Return the [X, Y] coordinate for the center point of the cell that contains the specified text.  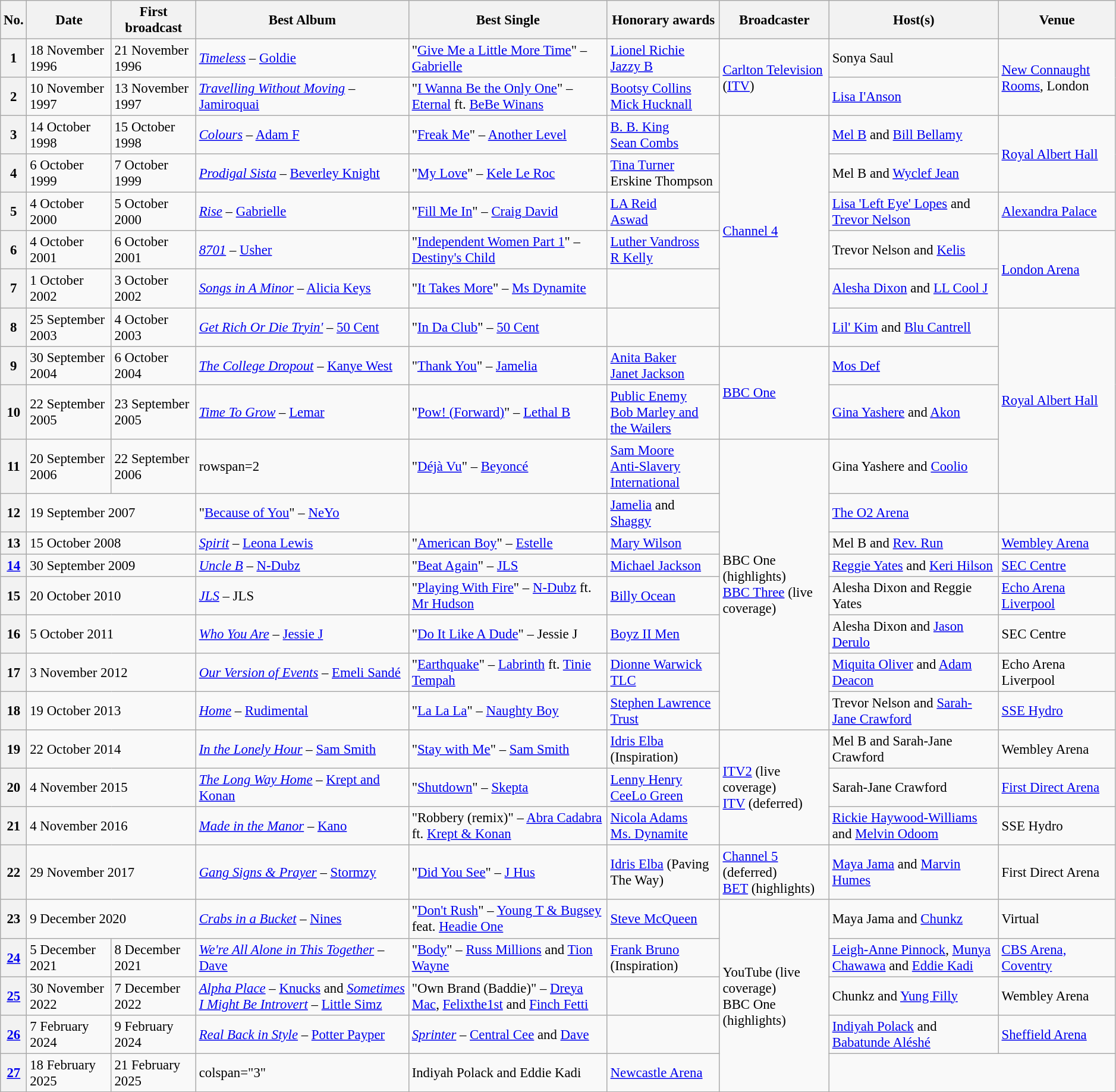
4 October 2000 [69, 212]
Rise – Gabrielle [302, 212]
8 [14, 327]
Date [69, 20]
Lionel RichieJazzy B [664, 58]
Nicola AdamsMs. Dynamite [664, 826]
Luther VandrossR Kelly [664, 250]
Sonya Saul [913, 58]
Maya Jama and Marvin Humes [913, 873]
8 December 2021 [153, 957]
30 September 2009 [111, 565]
7 [14, 289]
13 [14, 543]
Chunkz and Yung Filly [913, 996]
ITV2 (live coverage)ITV (deferred) [774, 788]
3 October 2002 [153, 289]
Alpha Place – Knucks and Sometimes I Might Be Introvert – Little Simz [302, 996]
22 [14, 873]
In the Lonely Hour – Sam Smith [302, 749]
Uncle B – N-Dubz [302, 565]
Mel B and Sarah-Jane Crawford [913, 749]
"In Da Club" – 50 Cent [508, 327]
15 October 1998 [153, 136]
27 [14, 1072]
"Robbery (remix)" – Abra Cadabra ft. Krept & Konan [508, 826]
"Pow! (Forward)" – Lethal B [508, 412]
10 [14, 412]
Newcastle Arena [664, 1072]
13 November 1997 [153, 96]
Idris Elba (Inspiration) [664, 749]
Indiyah Polack and Babatunde Aléshé [913, 1034]
18 February 2025 [69, 1072]
Tina TurnerErskine Thompson [664, 174]
Sarah-Jane Crawford [913, 788]
"Did You See" – J Hus [508, 873]
BBC One [774, 392]
20 October 2010 [111, 596]
Honorary awards [664, 20]
"I Wanna Be the Only One" – Eternal ft. BeBe Winans [508, 96]
Time To Grow – Lemar [302, 412]
4 November 2016 [111, 826]
5 [14, 212]
9 December 2020 [111, 919]
18 November 1996 [69, 58]
Channel 5 (deferred)BET (highlights) [774, 873]
Leigh-Anne Pinnock, Munya Chawawa and Eddie Kadi [913, 957]
Maya Jama and Chunkz [913, 919]
"Déjà Vu" – Beyoncé [508, 466]
Alesha Dixon and Reggie Yates [913, 596]
Colours – Adam F [302, 136]
3 [14, 136]
Carlton Television (ITV) [774, 77]
Indiyah Polack and Eddie Kadi [508, 1072]
"Stay with Me" – Sam Smith [508, 749]
Spirit – Leona Lewis [302, 543]
"Playing With Fire" – N-Dubz ft. Mr Hudson [508, 596]
"My Love" – Kele Le Roc [508, 174]
4 October 2001 [69, 250]
9 [14, 365]
14 [14, 565]
Timeless – Goldie [302, 58]
YouTube (live coverage)BBC One (highlights) [774, 996]
Sam MooreAnti-Slavery International [664, 466]
"Thank You" – Jamelia [508, 365]
"Independent Women Part 1" – Destiny's Child [508, 250]
7 February 2024 [69, 1034]
Travelling Without Moving – Jamiroquai [302, 96]
22 September 2005 [69, 412]
1 [14, 58]
CBS Arena, Coventry [1057, 957]
7 December 2022 [153, 996]
rowspan=2 [302, 466]
11 [14, 466]
24 [14, 957]
Sprinter – Central Cee and Dave [508, 1034]
26 [14, 1034]
16 [14, 634]
Made in the Manor – Kano [302, 826]
B. B. KingSean Combs [664, 136]
"Fill Me In" – Craig David [508, 212]
Prodigal Sista – Beverley Knight [302, 174]
New Connaught Rooms, London [1057, 77]
21 [14, 826]
"Freak Me" – Another Level [508, 136]
8701 – Usher [302, 250]
"Beat Again" – JLS [508, 565]
23 [14, 919]
10 November 1997 [69, 96]
Alexandra Palace [1057, 212]
The O2 Arena [913, 512]
colspan="3" [302, 1072]
4 [14, 174]
Gang Signs & Prayer – Stormzy [302, 873]
Billy Ocean [664, 596]
6 October 2004 [153, 365]
Alesha Dixon and LL Cool J [913, 289]
5 October 2011 [111, 634]
20 [14, 788]
Broadcaster [774, 20]
17 [14, 673]
Who You Are – Jessie J [302, 634]
"Shutdown" – Skepta [508, 788]
Mel B and Rev. Run [913, 543]
Venue [1057, 20]
"Do It Like A Dude" – Jessie J [508, 634]
Our Version of Events – Emeli Sandé [302, 673]
19 [14, 749]
Jamelia and Shaggy [664, 512]
Miquita Oliver and Adam Deacon [913, 673]
4 November 2015 [111, 788]
"La La La" – Naughty Boy [508, 711]
"American Boy" – Estelle [508, 543]
21 February 2025 [153, 1072]
7 October 1999 [153, 174]
2 [14, 96]
19 October 2013 [111, 711]
20 September 2006 [69, 466]
"Give Me a Little More Time" – Gabrielle [508, 58]
"It Takes More" – Ms Dynamite [508, 289]
No. [14, 20]
15 [14, 596]
6 October 1999 [69, 174]
Best Single [508, 20]
21 November 1996 [153, 58]
6 [14, 250]
"Earthquake" – Labrinth ft. Tinie Tempah [508, 673]
30 November 2022 [69, 996]
Steve McQueen [664, 919]
14 October 1998 [69, 136]
Gina Yashere and Coolio [913, 466]
Reggie Yates and Keri Hilson [913, 565]
5 December 2021 [69, 957]
Home – Rudimental [302, 711]
Mel B and Bill Bellamy [913, 136]
9 February 2024 [153, 1034]
Mos Def [913, 365]
Lenny HenryCeeLo Green [664, 788]
First broadcast [153, 20]
Trevor Nelson and Sarah-Jane Crawford [913, 711]
"Body" – Russ Millions and Tion Wayne [508, 957]
"Don't Rush" – Young T & Bugsey feat. Headie One [508, 919]
19 September 2007 [111, 512]
Public EnemyBob Marley and the Wailers [664, 412]
Dionne WarwickTLC [664, 673]
Songs in A Minor – Alicia Keys [302, 289]
Stephen Lawrence Trust [664, 711]
Virtual [1057, 919]
Best Album [302, 20]
22 September 2006 [153, 466]
15 October 2008 [111, 543]
Frank Bruno (Inspiration) [664, 957]
Gina Yashere and Akon [913, 412]
4 October 2003 [153, 327]
JLS – JLS [302, 596]
Host(s) [913, 20]
Trevor Nelson and Kelis [913, 250]
30 September 2004 [69, 365]
Sheffield Arena [1057, 1034]
Mary Wilson [664, 543]
25 [14, 996]
London Arena [1057, 269]
Lisa I'Anson [913, 96]
Channel 4 [774, 231]
Michael Jackson [664, 565]
23 September 2005 [153, 412]
Lisa 'Left Eye' Lopes and Trevor Nelson [913, 212]
22 October 2014 [111, 749]
Crabs in a Bucket – Nines [302, 919]
12 [14, 512]
5 October 2000 [153, 212]
LA ReidAswad [664, 212]
"Own Brand (Baddie)" – Dreya Mac, Felixthe1st and Finch Fetti [508, 996]
"Because of You" – NeYo [302, 512]
18 [14, 711]
1 October 2002 [69, 289]
Real Back in Style – Potter Payper [302, 1034]
The College Dropout – Kanye West [302, 365]
Idris Elba (Paving The Way) [664, 873]
Alesha Dixon and Jason Derulo [913, 634]
6 October 2001 [153, 250]
We're All Alone in This Together – Dave [302, 957]
The Long Way Home – Krept and Konan [302, 788]
Bootsy CollinsMick Hucknall [664, 96]
Get Rich Or Die Tryin' – 50 Cent [302, 327]
Anita BakerJanet Jackson [664, 365]
29 November 2017 [111, 873]
25 September 2003 [69, 327]
Mel B and Wyclef Jean [913, 174]
Boyz II Men [664, 634]
BBC One (highlights)BBC Three (live coverage) [774, 584]
Lil' Kim and Blu Cantrell [913, 327]
3 November 2012 [111, 673]
Rickie Haywood-Williams and Melvin Odoom [913, 826]
